Identify which cell holds the provided text, then report its (x, y) central coordinate. 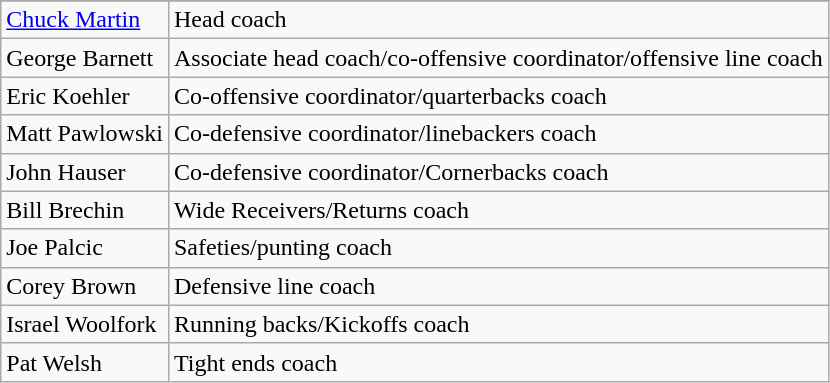
Eric Koehler (85, 96)
Bill Brechin (85, 210)
Head coach (498, 20)
George Barnett (85, 58)
Running backs/Kickoffs coach (498, 324)
John Hauser (85, 172)
Defensive line coach (498, 286)
Wide Receivers/Returns coach (498, 210)
Co-offensive coordinator/quarterbacks coach (498, 96)
Associate head coach/co-offensive coordinator/offensive line coach (498, 58)
Joe Palcic (85, 248)
Israel Woolfork (85, 324)
Co-defensive coordinator/Cornerbacks coach (498, 172)
Safeties/punting coach (498, 248)
Tight ends coach (498, 362)
Corey Brown (85, 286)
Pat Welsh (85, 362)
Chuck Martin (85, 20)
Co-defensive coordinator/linebackers coach (498, 134)
Matt Pawlowski (85, 134)
